Output the [x, y] coordinate of the center of the cell containing the given text.  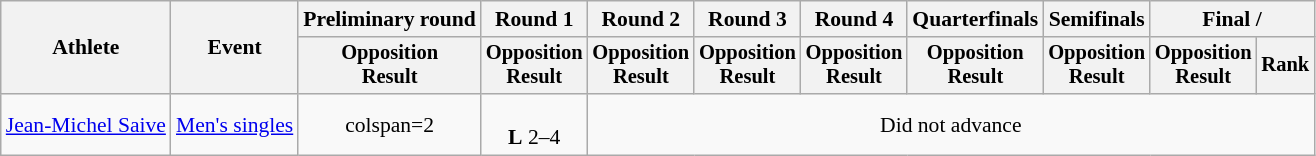
Final / [1232, 19]
Jean-Michel Saive [86, 124]
Quarterfinals [975, 19]
Rank [1286, 66]
Athlete [86, 48]
colspan=2 [390, 124]
Preliminary round [390, 19]
Men's singles [234, 124]
Round 4 [854, 19]
Semifinals [1096, 19]
Round 1 [534, 19]
Did not advance [952, 124]
Round 2 [642, 19]
Event [234, 48]
Round 3 [748, 19]
L 2–4 [534, 124]
